Identify which cell holds the provided text, then report its [X, Y] central coordinate. 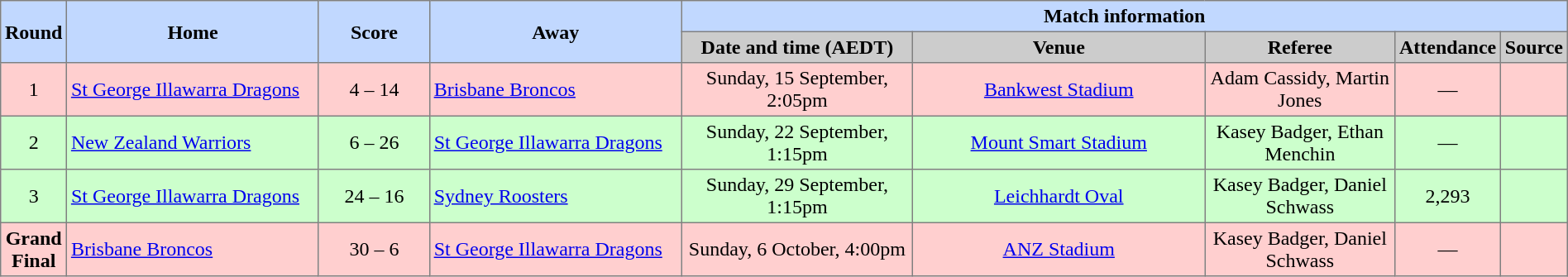
Venue [1059, 47]
Home [194, 31]
ANZ Stadium [1059, 249]
Date and time (AEDT) [797, 47]
Sunday, 29 September, 1:15pm [797, 196]
Kasey Badger, Ethan Menchin [1300, 142]
Round [34, 31]
30 – 6 [374, 249]
4 – 14 [374, 89]
Sydney Roosters [556, 196]
6 – 26 [374, 142]
Source [1535, 47]
2 [34, 142]
Grand Final [34, 249]
Leichhardt Oval [1059, 196]
Away [556, 31]
Sunday, 15 September, 2:05pm [797, 89]
1 [34, 89]
Adam Cassidy, Martin Jones [1300, 89]
3 [34, 196]
New Zealand Warriors [194, 142]
Sunday, 22 September, 1:15pm [797, 142]
Bankwest Stadium [1059, 89]
Mount Smart Stadium [1059, 142]
Score [374, 31]
Sunday, 6 October, 4:00pm [797, 249]
2,293 [1448, 196]
Match information [1125, 17]
24 – 16 [374, 196]
Referee [1300, 47]
Attendance [1448, 47]
